Pinpoint the cell where the given text exists, returning its (X, Y) midpoint coordinate. 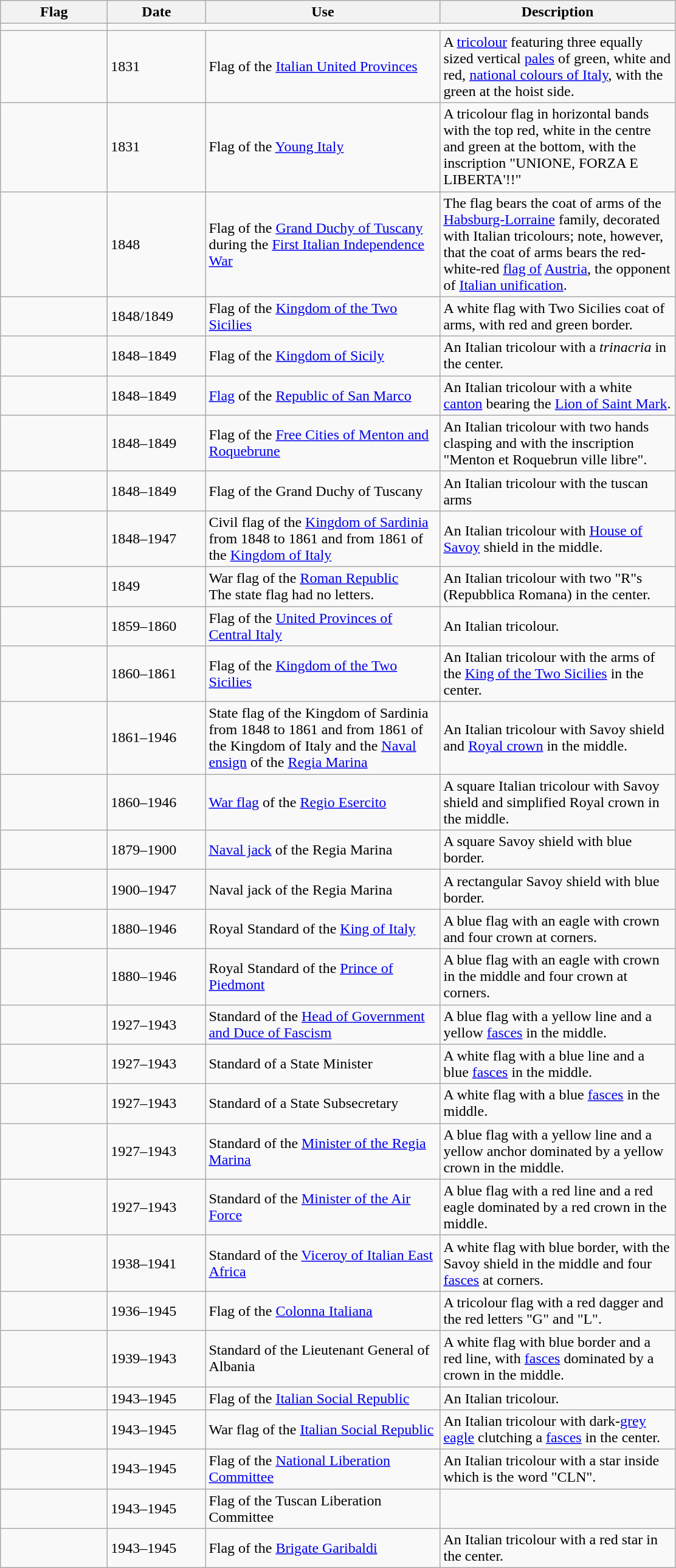
1859–1860 (157, 626)
Royal Standard of the King of Italy (323, 929)
Flag of the National Liberation Committee (323, 1470)
An Italian tricolour with the tuscan arms (557, 491)
War flag of the Regio Esercito (323, 802)
A blue flag with an eagle with crown in the middle and four crown at corners. (557, 977)
Flag of the Free Cities of Menton and Roquebrune (323, 443)
Standard of the Lieutenant General of Albania (323, 1358)
1879–1900 (157, 850)
Royal Standard of the Prince of Piedmont (323, 977)
Flag of the Grand Duchy of Tuscany (323, 491)
An Italian tricolour with Savoy shield and Royal crown in the middle. (557, 738)
A blue flag with an eagle with crown and four crown at corners. (557, 929)
1938–1941 (157, 1263)
War flag of the Italian Social Republic (323, 1429)
1849 (157, 586)
A white flag with a blue line and a blue fasces in the middle. (557, 1064)
An Italian tricolour with a white canton bearing the Lion of Saint Mark. (557, 395)
Flag of the Republic of San Marco (323, 395)
A blue flag with a red line and a red eagle dominated by a red crown in the middle. (557, 1207)
Flag of the Young Italy (323, 147)
A blue flag with a yellow line and a yellow anchor dominated by a yellow crown in the middle. (557, 1151)
An Italian tricolour with a red star in the center. (557, 1549)
Standard of a State Minister (323, 1064)
A square Italian tricolour with Savoy shield and simplified Royal crown in the middle. (557, 802)
A blue flag with a yellow line and a yellow fasces in the middle. (557, 1025)
Flag of the Italian United Provinces (323, 67)
Flag of the Colonna Italiana (323, 1310)
A tricolour featuring three equally sized vertical pales of green, white and red, national colours of Italy, with the green at the hoist side. (557, 67)
1860–1946 (157, 802)
Flag of the Italian Social Republic (323, 1398)
Use (323, 12)
Standard of the Head of Government and Duce of Fascism (323, 1025)
An Italian tricolour with dark-grey eagle clutching a fasces in the center. (557, 1429)
1939–1943 (157, 1358)
Standard of a State Subsecretary (323, 1104)
War flag of the Roman RepublicThe state flag had no letters. (323, 586)
A rectangular Savoy shield with blue border. (557, 890)
An Italian tricolour with the arms of the King of the Two Sicilies in the center. (557, 674)
Standard of the Viceroy of Italian East Africa (323, 1263)
Flag of the Grand Duchy of Tuscany during the First Italian Independence War (323, 244)
1848/1849 (157, 316)
1860–1861 (157, 674)
Flag of the Brigate Garibaldi (323, 1549)
Flag (54, 12)
Description (557, 12)
A square Savoy shield with blue border. (557, 850)
Flag of the United Provinces of Central Italy (323, 626)
1848 (157, 244)
Flag of the Kingdom of Sicily (323, 356)
A white flag with blue border, with the Savoy shield in the middle and four fasces at corners. (557, 1263)
State flag of the Kingdom of Sardinia from 1848 to 1861 and from 1861 of the Kingdom of Italy and the Naval ensign of the Regia Marina (323, 738)
Date (157, 12)
A white flag with a blue fasces in the middle. (557, 1104)
1900–1947 (157, 890)
Civil flag of the Kingdom of Sardinia from 1848 to 1861 and from 1861 of the Kingdom of Italy (323, 538)
1936–1945 (157, 1310)
An Italian tricolour with a star inside which is the word "CLN". (557, 1470)
A tricolour flag with a red dagger and the red letters "G" and "L". (557, 1310)
1861–1946 (157, 738)
An Italian tricolour with two "R"s (Repubblica Romana) in the center. (557, 586)
Flag of the Tuscan Liberation Committee (323, 1508)
1848–1947 (157, 538)
An Italian tricolour with a trinacria in the center. (557, 356)
An Italian tricolour with two hands clasping and with the inscription "Menton et Roquebrun ville libre". (557, 443)
Standard of the Minister of the Regia Marina (323, 1151)
An Italian tricolour with House of Savoy shield in the middle. (557, 538)
A white flag with blue border and a red line, with fasces dominated by a crown in the middle. (557, 1358)
A tricolour flag in horizontal bands with the top red, white in the centre and green at the bottom, with the inscription "UNIONE, FORZA E LIBERTA'!!" (557, 147)
Standard of the Minister of the Air Force (323, 1207)
A white flag with Two Sicilies coat of arms, with red and green border. (557, 316)
